Find where the given text appears and provide that cell's center as (x, y) coordinate. 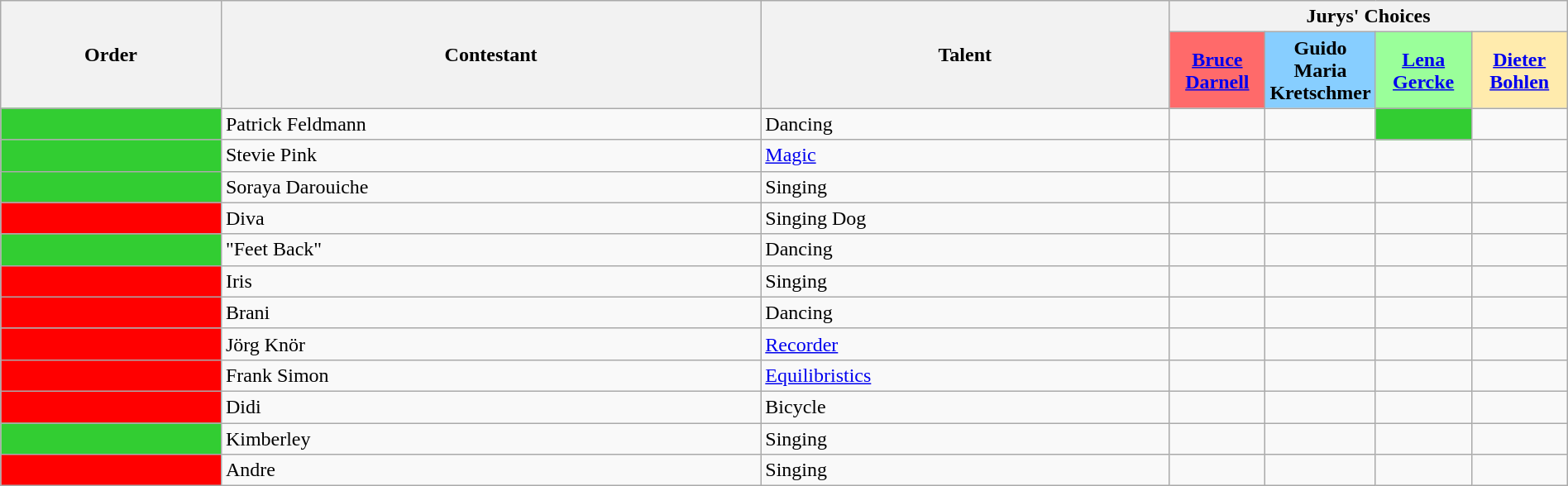
Diva (490, 218)
Magic (965, 155)
Brani (490, 312)
Dieter Bohlen (1519, 70)
Frank Simon (490, 375)
Talent (965, 55)
Equilibristics (965, 375)
"Feet Back" (490, 250)
Bruce Darnell (1217, 70)
Didi (490, 407)
Recorder (965, 344)
Iris (490, 281)
Soraya Darouiche (490, 187)
Bicycle (965, 407)
Jurys' Choices (1368, 17)
Lena Gercke (1423, 70)
Jörg Knör (490, 344)
Patrick Feldmann (490, 124)
Guido Maria Kretschmer (1320, 70)
Singing Dog (965, 218)
Kimberley (490, 439)
Contestant (490, 55)
Andre (490, 470)
Order (111, 55)
Stevie Pink (490, 155)
